Pinpoint the cell where the given text exists, returning its [X, Y] midpoint coordinate. 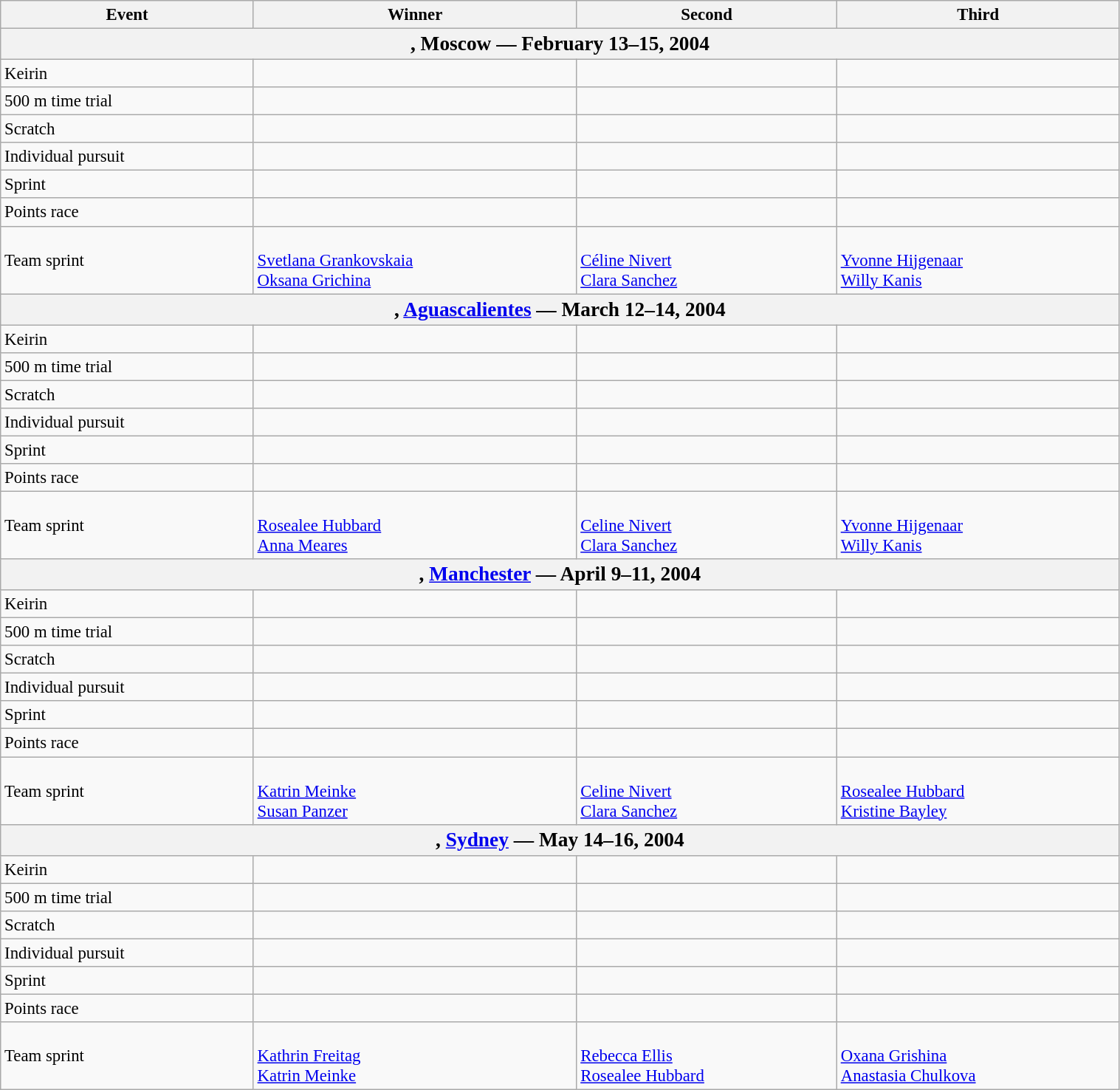
Second [707, 15]
, Moscow — February 13–15, 2004 [560, 44]
Rebecca EllisRosealee Hubbard [707, 1056]
Winner [415, 15]
Katrin MeinkeSusan Panzer [415, 791]
Kathrin FreitagKatrin Meinke [415, 1056]
Rosealee HubbardKristine Bayley [978, 791]
Rosealee Hubbard Anna Meares [415, 525]
Oxana GrishinaAnastasia Chulkova [978, 1056]
Event [127, 15]
Svetlana Grankovskaia Oksana Grichina [415, 260]
, Sydney — May 14–16, 2004 [560, 840]
Third [978, 15]
, Aguascalientes — March 12–14, 2004 [560, 309]
Céline Nivert Clara Sanchez [707, 260]
Celine Nivert Clara Sanchez [707, 525]
Celine NivertClara Sanchez [707, 791]
, Manchester — April 9–11, 2004 [560, 575]
